Scan for the cell matching the given text and deliver its [x, y] coordinate at center. 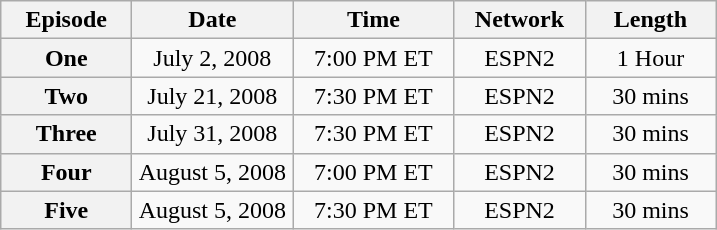
Three [66, 134]
Four [66, 172]
Network [520, 20]
Date [212, 20]
One [66, 58]
July 2, 2008 [212, 58]
Two [66, 96]
Episode [66, 20]
Time [374, 20]
1 Hour [650, 58]
July 31, 2008 [212, 134]
Length [650, 20]
Five [66, 210]
July 21, 2008 [212, 96]
